Find where the given text appears and provide that cell's center as (x, y) coordinate. 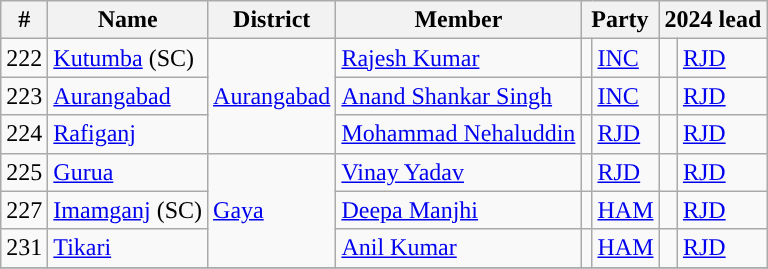
223 (24, 96)
222 (24, 58)
# (24, 20)
225 (24, 172)
231 (24, 248)
Rafiganj (128, 134)
Kutumba (SC) (128, 58)
Vinay Yadav (458, 172)
2024 lead (713, 20)
Anand Shankar Singh (458, 96)
Mohammad Nehaluddin (458, 134)
Name (128, 20)
Rajesh Kumar (458, 58)
Anil Kumar (458, 248)
District (272, 20)
Member (458, 20)
Deepa Manjhi (458, 210)
224 (24, 134)
Imamganj (SC) (128, 210)
Gurua (128, 172)
Gaya (272, 210)
Tikari (128, 248)
227 (24, 210)
Party (620, 20)
